Return the [x, y] coordinate for the center point of the cell that contains the specified text.  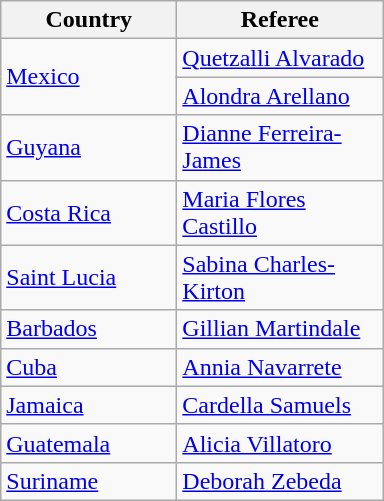
Cuba [89, 367]
Guyana [89, 148]
Maria Flores Castillo [280, 212]
Quetzalli Alvarado [280, 58]
Mexico [89, 77]
Gillian Martindale [280, 329]
Suriname [89, 481]
Deborah Zebeda [280, 481]
Barbados [89, 329]
Country [89, 20]
Dianne Ferreira-James [280, 148]
Referee [280, 20]
Cardella Samuels [280, 405]
Alondra Arellano [280, 96]
Jamaica [89, 405]
Sabina Charles-Kirton [280, 278]
Guatemala [89, 443]
Costa Rica [89, 212]
Annia Navarrete [280, 367]
Saint Lucia [89, 278]
Alicia Villatoro [280, 443]
